Locate the cell with the specified text and output its [X, Y] center coordinate. 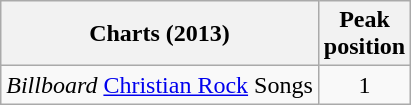
Billboard Christian Rock Songs [160, 85]
Charts (2013) [160, 34]
1 [364, 85]
Peakposition [364, 34]
